Determine the (x, y) coordinate at the center of the cell enclosing the given text.  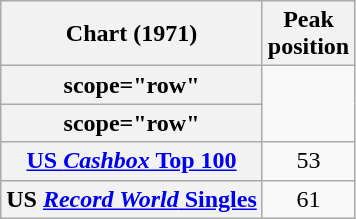
Peakposition (308, 34)
US Cashbox Top 100 (132, 161)
53 (308, 161)
US Record World Singles (132, 199)
Chart (1971) (132, 34)
61 (308, 199)
